Capture the cell that displays the provided text and extract its [x, y] central coordinate. 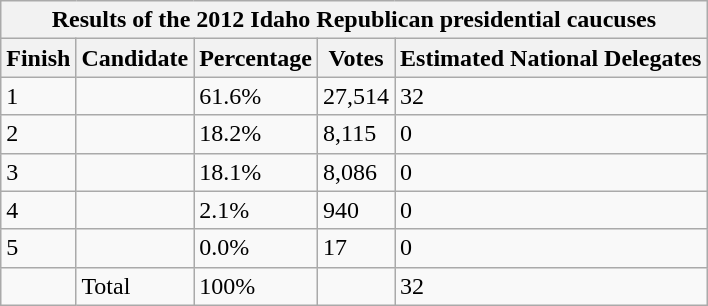
Total [135, 286]
2 [38, 134]
Results of the 2012 Idaho Republican presidential caucuses [354, 20]
5 [38, 248]
2.1% [256, 210]
Finish [38, 58]
17 [356, 248]
Percentage [256, 58]
940 [356, 210]
Votes [356, 58]
4 [38, 210]
Candidate [135, 58]
3 [38, 172]
8,115 [356, 134]
18.1% [256, 172]
1 [38, 96]
61.6% [256, 96]
0.0% [256, 248]
8,086 [356, 172]
100% [256, 286]
Estimated National Delegates [551, 58]
27,514 [356, 96]
18.2% [256, 134]
